Return (X, Y) of the center of cell containing provided text 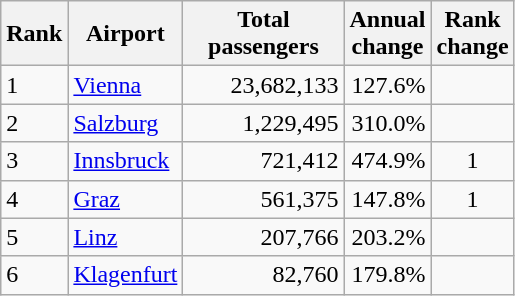
Rankchange (472, 34)
Rank (34, 34)
23,682,133 (264, 85)
561,375 (264, 199)
474.9% (388, 161)
4 (34, 199)
179.8% (388, 275)
207,766 (264, 237)
127.6% (388, 85)
Klagenfurt (126, 275)
3 (34, 161)
Totalpassengers (264, 34)
Vienna (126, 85)
Salzburg (126, 123)
721,412 (264, 161)
Annualchange (388, 34)
Innsbruck (126, 161)
5 (34, 237)
2 (34, 123)
Linz (126, 237)
Airport (126, 34)
1,229,495 (264, 123)
6 (34, 275)
Graz (126, 199)
310.0% (388, 123)
203.2% (388, 237)
147.8% (388, 199)
82,760 (264, 275)
